Pinpoint the cell where the given text exists, returning its (x, y) midpoint coordinate. 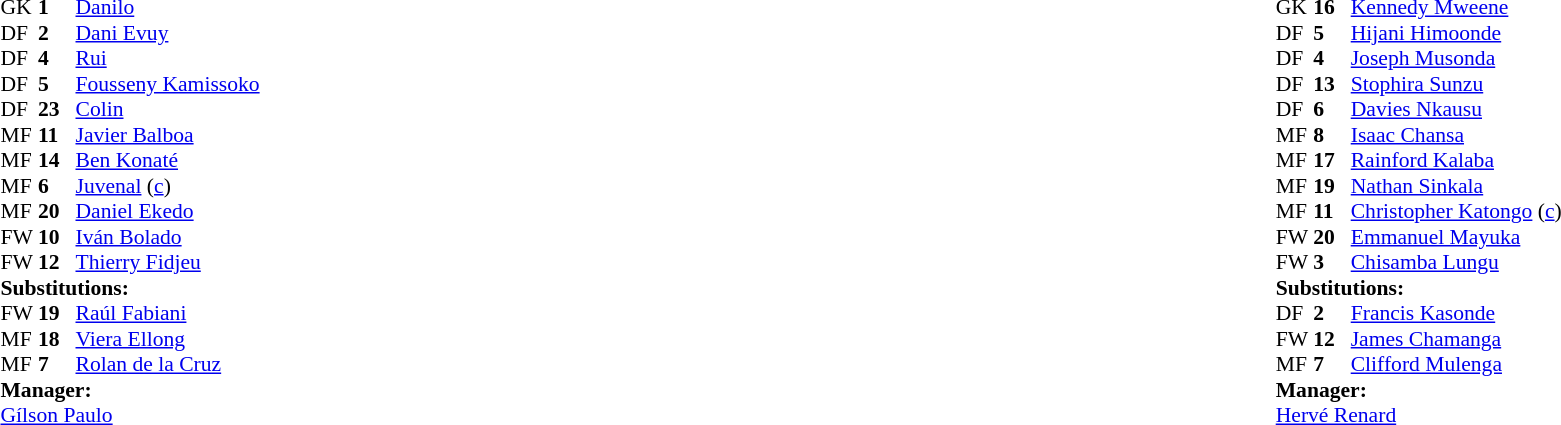
Ben Konaté (168, 161)
Iván Bolado (168, 237)
Raúl Fabiani (168, 313)
Substitutions: (130, 288)
3 (1332, 263)
Thierry Fidjeu (168, 263)
18 (57, 339)
14 (57, 161)
13 (1332, 84)
Fousseny Kamissoko (168, 84)
Daniel Ekedo (168, 211)
8 (1332, 135)
Colin (168, 109)
Javier Balboa (168, 135)
Juvenal (c) (168, 186)
10 (57, 237)
23 (57, 109)
Rolan de la Cruz (168, 365)
Dani Evuy (168, 33)
Manager: (130, 390)
Rui (168, 59)
Viera Ellong (168, 339)
17 (1332, 161)
